Scan for the cell matching the given text and deliver its [X, Y] coordinate at center. 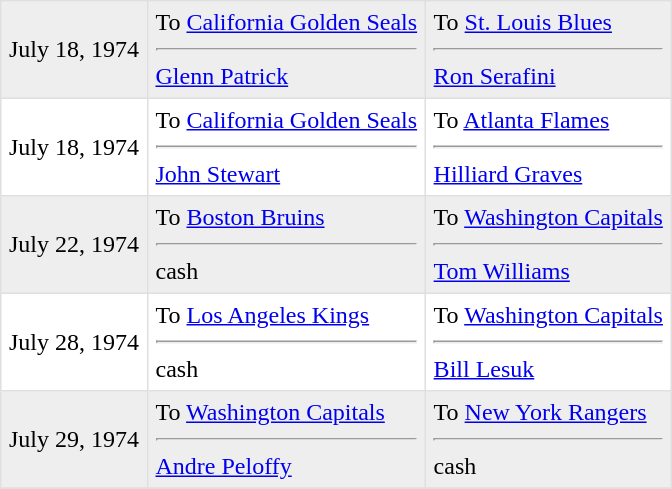
To California Golden SealsGlenn Patrick [286, 50]
To Los Angeles Kingscash [286, 342]
July 29, 1974 [74, 440]
To Boston Bruinscash [286, 245]
To Washington CapitalsTom Williams [548, 245]
To California Golden SealsJohn Stewart [286, 147]
To St. Louis BluesRon Serafini [548, 50]
July 28, 1974 [74, 342]
To Atlanta FlamesHilliard Graves [548, 147]
To Washington CapitalsAndre Peloffy [286, 440]
To New York Rangerscash [548, 440]
To Washington CapitalsBill Lesuk [548, 342]
July 22, 1974 [74, 245]
